Output the [x, y] coordinate of the center of the cell containing the given text.  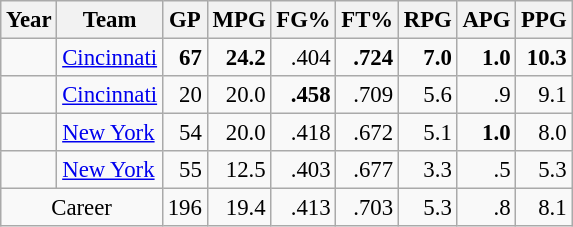
19.4 [239, 208]
.672 [368, 133]
.403 [304, 170]
8.0 [544, 133]
.5 [486, 170]
.404 [304, 58]
APG [486, 20]
7.0 [428, 58]
3.3 [428, 170]
20 [184, 95]
.458 [304, 95]
24.2 [239, 58]
.413 [304, 208]
5.1 [428, 133]
FT% [368, 20]
PPG [544, 20]
.9 [486, 95]
Team [110, 20]
.418 [304, 133]
Career [82, 208]
.677 [368, 170]
.724 [368, 58]
FG% [304, 20]
10.3 [544, 58]
8.1 [544, 208]
67 [184, 58]
55 [184, 170]
.703 [368, 208]
12.5 [239, 170]
9.1 [544, 95]
196 [184, 208]
RPG [428, 20]
.8 [486, 208]
5.6 [428, 95]
54 [184, 133]
MPG [239, 20]
.709 [368, 95]
Year [29, 20]
GP [184, 20]
